Search for the cell housing the specified text and yield its (X, Y) center coordinate. 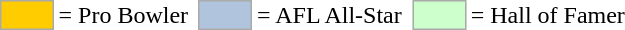
= Pro Bowler (124, 15)
= AFL All-Star (330, 15)
